Extract the [X, Y] coordinate from the center of the cell holding the provided text.  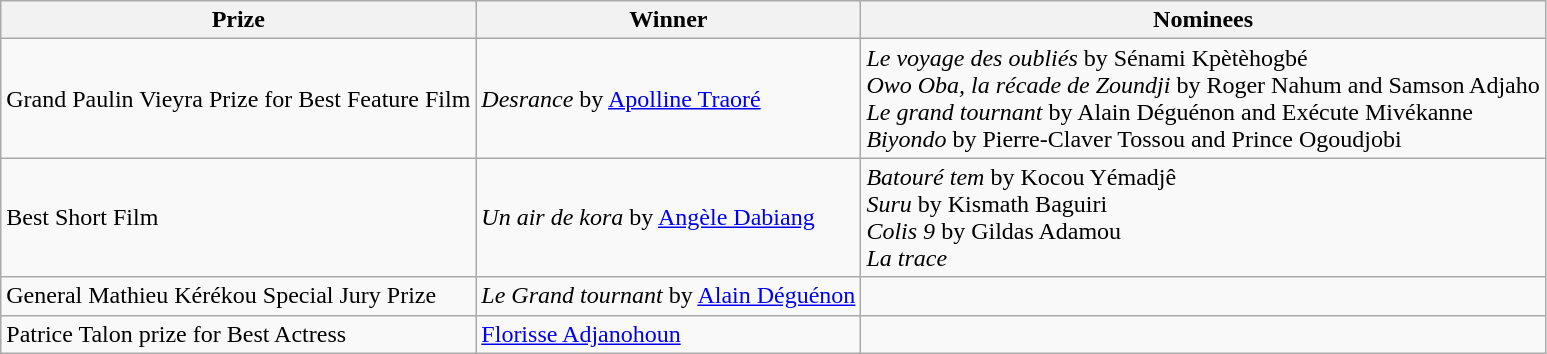
General Mathieu Kérékou Special Jury Prize [238, 296]
Desrance by Apolline Traoré [668, 98]
Batouré tem by Kocou YémadjêSuru by Kismath BaguiriColis 9 by Gildas AdamouLa trace [1203, 218]
Un air de kora by Angèle Dabiang [668, 218]
Prize [238, 20]
Grand Paulin Vieyra Prize for Best Feature Film [238, 98]
Patrice Talon prize for Best Actress [238, 334]
Best Short Film [238, 218]
Le Grand tournant by Alain Déguénon [668, 296]
Winner [668, 20]
Florisse Adjanohoun [668, 334]
Nominees [1203, 20]
